Capture the cell that displays the provided text and extract its [x, y] central coordinate. 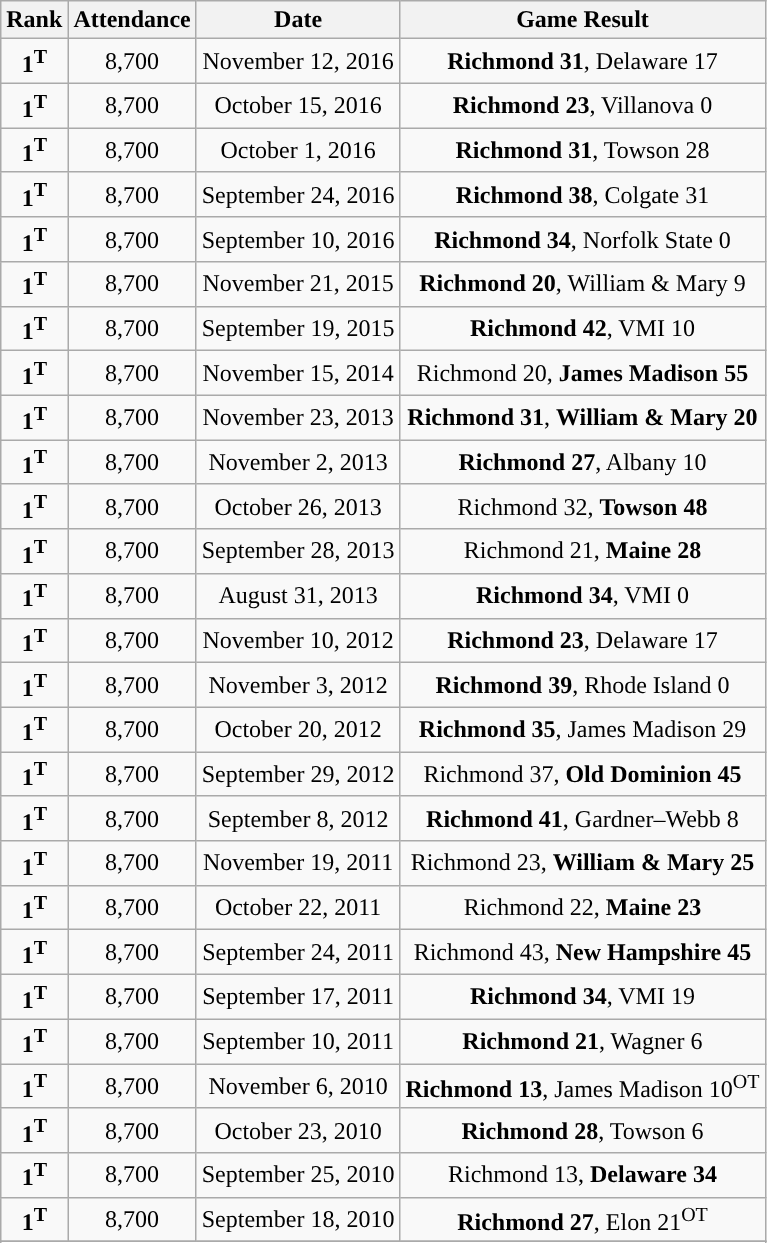
Richmond 27, Albany 10 [582, 462]
Richmond 13, Delaware 34 [582, 1176]
Richmond 23, William & Mary 25 [582, 864]
Richmond 31, Delaware 17 [582, 62]
November 15, 2014 [298, 374]
November 10, 2012 [298, 640]
Richmond 27, Elon 21OT [582, 1220]
November 12, 2016 [298, 62]
September 25, 2010 [298, 1176]
Richmond 13, James Madison 10OT [582, 1086]
November 21, 2015 [298, 284]
September 10, 2011 [298, 1042]
September 29, 2012 [298, 774]
September 8, 2012 [298, 818]
Richmond 39, Rhode Island 0 [582, 686]
Richmond 23, Villanova 0 [582, 106]
September 28, 2013 [298, 552]
Richmond 31, Towson 28 [582, 150]
Richmond 28, Towson 6 [582, 1130]
October 26, 2013 [298, 506]
Game Result [582, 20]
October 23, 2010 [298, 1130]
Richmond 20, William & Mary 9 [582, 284]
November 3, 2012 [298, 686]
September 24, 2011 [298, 952]
September 24, 2016 [298, 194]
Richmond 43, New Hampshire 45 [582, 952]
October 22, 2011 [298, 908]
Richmond 38, Colgate 31 [582, 194]
November 2, 2013 [298, 462]
Richmond 23, Delaware 17 [582, 640]
November 6, 2010 [298, 1086]
Richmond 20, James Madison 55 [582, 374]
Richmond 21, Wagner 6 [582, 1042]
Richmond 34, VMI 19 [582, 996]
Rank [34, 20]
September 18, 2010 [298, 1220]
Richmond 31, William & Mary 20 [582, 418]
Richmond 37, Old Dominion 45 [582, 774]
November 19, 2011 [298, 864]
October 20, 2012 [298, 730]
Richmond 21, Maine 28 [582, 552]
October 15, 2016 [298, 106]
September 19, 2015 [298, 328]
Richmond 41, Gardner–Webb 8 [582, 818]
Richmond 35, James Madison 29 [582, 730]
Richmond 42, VMI 10 [582, 328]
November 23, 2013 [298, 418]
October 1, 2016 [298, 150]
Richmond 34, Norfolk State 0 [582, 240]
Richmond 32, Towson 48 [582, 506]
September 17, 2011 [298, 996]
Richmond 34, VMI 0 [582, 596]
Attendance [132, 20]
August 31, 2013 [298, 596]
Date [298, 20]
Richmond 22, Maine 23 [582, 908]
September 10, 2016 [298, 240]
